Output the (x, y) coordinate of the center of the cell containing the given text.  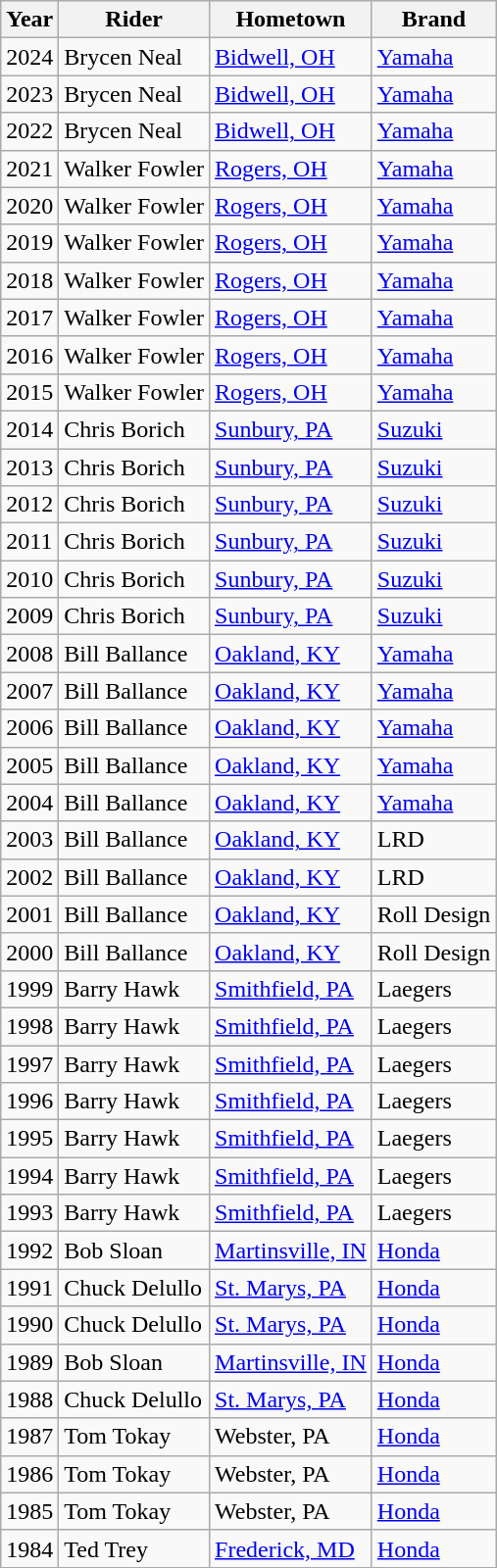
Rider (134, 20)
1985 (29, 1511)
2002 (29, 877)
1996 (29, 1102)
2013 (29, 467)
1989 (29, 1362)
1994 (29, 1176)
2003 (29, 840)
2020 (29, 206)
1997 (29, 1063)
1992 (29, 1250)
1993 (29, 1213)
2006 (29, 728)
2007 (29, 691)
2008 (29, 654)
2021 (29, 169)
2000 (29, 952)
2016 (29, 355)
1991 (29, 1288)
2010 (29, 579)
2004 (29, 803)
1984 (29, 1548)
2015 (29, 392)
Brand (433, 20)
2019 (29, 243)
1986 (29, 1474)
Frederick, MD (291, 1548)
1995 (29, 1139)
Hometown (291, 20)
2018 (29, 280)
2022 (29, 131)
1988 (29, 1399)
2009 (29, 616)
2024 (29, 57)
1998 (29, 1026)
2023 (29, 94)
1987 (29, 1437)
2011 (29, 542)
2017 (29, 318)
2001 (29, 914)
2012 (29, 505)
1990 (29, 1325)
Year (29, 20)
2014 (29, 429)
1999 (29, 989)
Ted Trey (134, 1548)
2005 (29, 765)
